Capture the cell that displays the provided text and extract its (x, y) central coordinate. 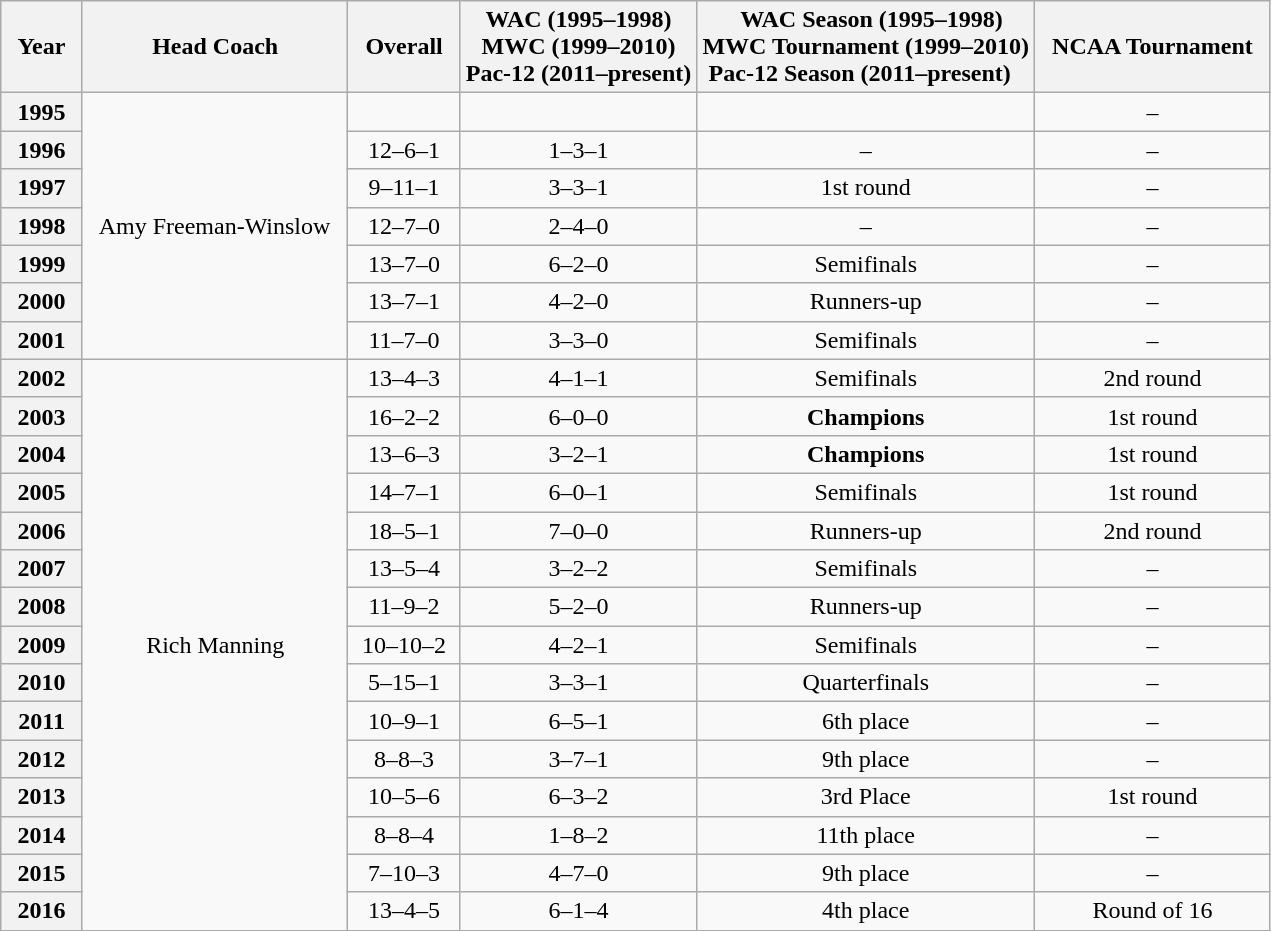
8–8–4 (404, 835)
6–1–4 (578, 911)
7–0–0 (578, 531)
2–4–0 (578, 226)
3–7–1 (578, 759)
12–6–1 (404, 150)
11–7–0 (404, 340)
4–2–1 (578, 645)
6th place (866, 721)
6–0–0 (578, 416)
6–0–1 (578, 492)
1999 (42, 264)
13–5–4 (404, 569)
2003 (42, 416)
Head Coach (214, 47)
11th place (866, 835)
13–6–3 (404, 454)
6–5–1 (578, 721)
3–2–1 (578, 454)
2006 (42, 531)
13–4–5 (404, 911)
1–3–1 (578, 150)
4th place (866, 911)
10–5–6 (404, 797)
WAC (1995–1998)MWC (1999–2010)Pac-12 (2011–present) (578, 47)
4–2–0 (578, 302)
Overall (404, 47)
6–3–2 (578, 797)
3–3–0 (578, 340)
14–7–1 (404, 492)
2013 (42, 797)
2004 (42, 454)
3–2–2 (578, 569)
1995 (42, 112)
11–9–2 (404, 607)
Round of 16 (1153, 911)
13–4–3 (404, 378)
3rd Place (866, 797)
Year (42, 47)
2012 (42, 759)
1997 (42, 188)
Rich Manning (214, 644)
Amy Freeman-Winslow (214, 226)
2009 (42, 645)
13–7–1 (404, 302)
2011 (42, 721)
13–7–0 (404, 264)
7–10–3 (404, 873)
5–15–1 (404, 683)
18–5–1 (404, 531)
10–9–1 (404, 721)
2010 (42, 683)
16–2–2 (404, 416)
1–8–2 (578, 835)
12–7–0 (404, 226)
2008 (42, 607)
2000 (42, 302)
5–2–0 (578, 607)
2015 (42, 873)
2002 (42, 378)
8–8–3 (404, 759)
1996 (42, 150)
2005 (42, 492)
9–11–1 (404, 188)
4–1–1 (578, 378)
2014 (42, 835)
4–7–0 (578, 873)
Quarterfinals (866, 683)
2001 (42, 340)
6–2–0 (578, 264)
WAC Season (1995–1998) MWC Tournament (1999–2010)Pac-12 Season (2011–present) (866, 47)
NCAA Tournament (1153, 47)
2007 (42, 569)
10–10–2 (404, 645)
1998 (42, 226)
2016 (42, 911)
